From the cell containing the given text, extract its center point as [x, y] coordinate. 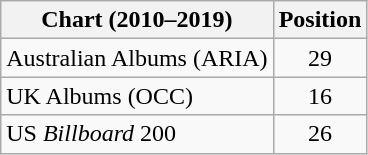
UK Albums (OCC) [137, 96]
Australian Albums (ARIA) [137, 58]
26 [320, 134]
Position [320, 20]
US Billboard 200 [137, 134]
16 [320, 96]
29 [320, 58]
Chart (2010–2019) [137, 20]
